Search for the cell housing the specified text and yield its [X, Y] center coordinate. 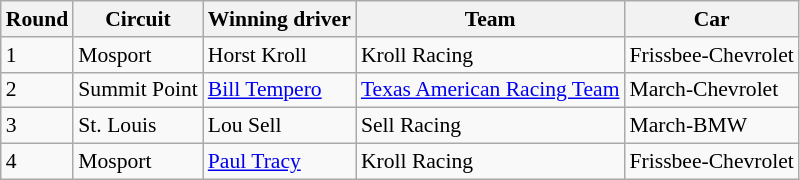
Texas American Racing Team [490, 90]
4 [38, 162]
Bill Tempero [280, 90]
1 [38, 55]
Winning driver [280, 19]
Summit Point [138, 90]
Sell Racing [490, 126]
2 [38, 90]
Team [490, 19]
Paul Tracy [280, 162]
Car [711, 19]
Lou Sell [280, 126]
St. Louis [138, 126]
March-BMW [711, 126]
Round [38, 19]
3 [38, 126]
Horst Kroll [280, 55]
Circuit [138, 19]
March-Chevrolet [711, 90]
